Provide the [X, Y] coordinate of the cell's center where the given text is located.  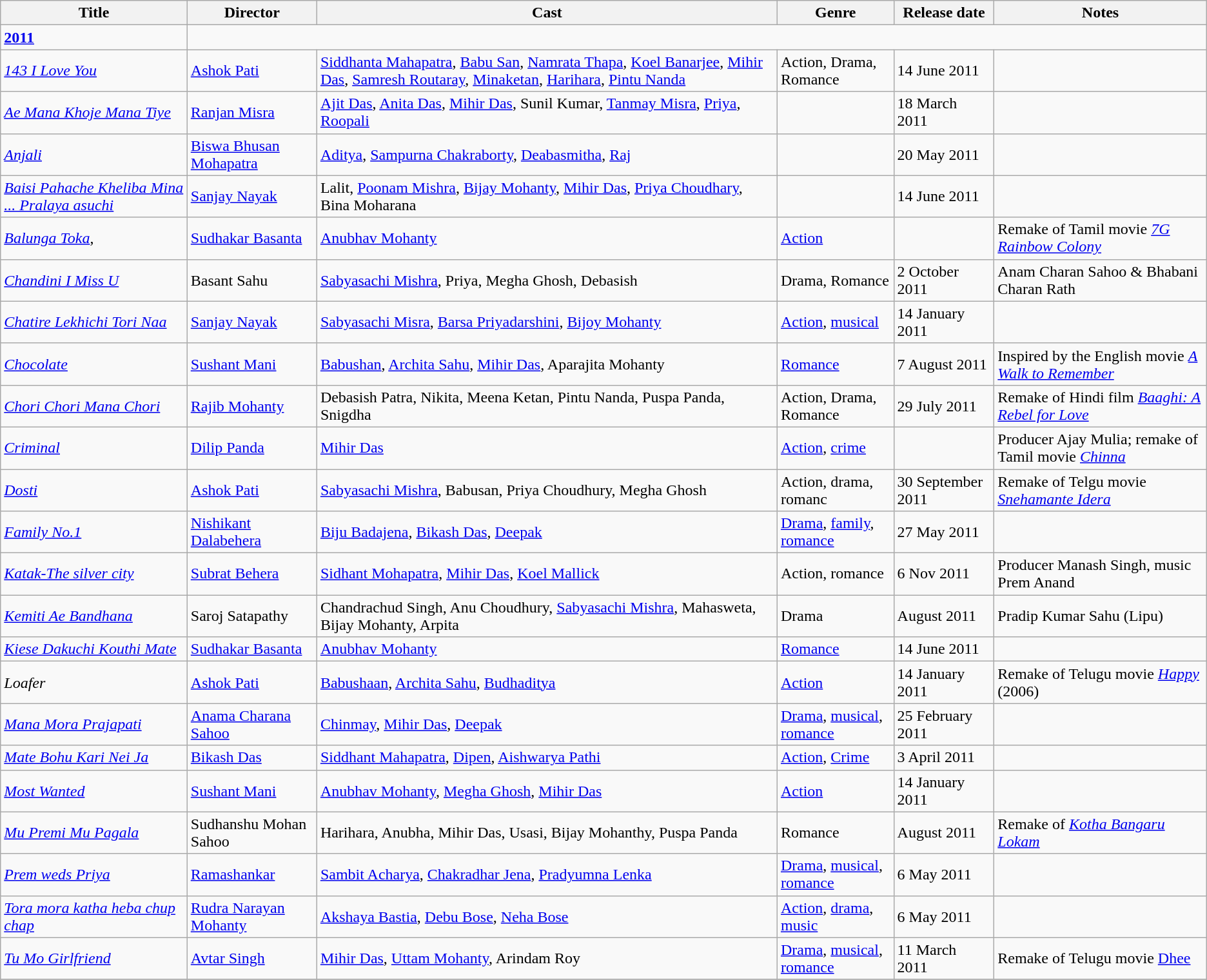
Kemiti Ae Bandhana [94, 616]
Akshaya Bastia, Debu Bose, Neha Bose [547, 917]
Siddhant Mahapatra, Dipen, Aishwarya Pathi [547, 758]
Chinmay, Mihir Das, Deepak [547, 725]
143 I Love You [94, 71]
Producer Ajay Mulia; remake of Tamil movie Chinna [1100, 447]
Ae Mana Khoje Mana Tiye [94, 112]
Chandini I Miss U [94, 280]
Remake of Telugu movie Happy (2006) [1100, 682]
Mu Premi Mu Pagala [94, 833]
Tora mora katha heba chup chap [94, 917]
Ramashankar [251, 874]
Title [94, 13]
Director [251, 13]
Chocolate [94, 364]
Sambit Acharya, Chakradhar Jena, Pradyumna Lenka [547, 874]
Babushan, Archita Sahu, Mihir Das, Aparajita Mohanty [547, 364]
Family No.1 [94, 533]
Tu Mo Girlfriend [94, 958]
Biswa Bhusan Mohapatra [251, 155]
Remake of Hindi film Baaghi: A Rebel for Love [1100, 406]
Mihir Das, Uttam Mohanty, Arindam Roy [547, 958]
Action, drama, music [836, 917]
Mana Mora Prajapati [94, 725]
Criminal [94, 447]
Most Wanted [94, 790]
Ajit Das, Anita Das, Mihir Das, Sunil Kumar, Tanmay Misra, Priya, Roopali [547, 112]
Ranjan Misra [251, 112]
Subrat Behera [251, 574]
Prem weds Priya [94, 874]
Dilip Panda [251, 447]
Notes [1100, 13]
Sabyasachi Misra, Barsa Priyadarshini, Bijoy Mohanty [547, 322]
Remake of Tamil movie 7G Rainbow Colony [1100, 239]
Biju Badajena, Bikash Das, Deepak [547, 533]
Chori Chori Mana Chori [94, 406]
Chatire Lekhichi Tori Naa [94, 322]
Sabyasachi Mishra, Babusan, Priya Choudhury, Megha Ghosh [547, 490]
Remake of Telugu movie Dhee [1100, 958]
Basant Sahu [251, 280]
Chandrachud Singh, Anu Choudhury, Sabyasachi Mishra, Mahasweta, Bijay Mohanty, Arpita [547, 616]
Saroj Satapathy [251, 616]
25 February 2011 [944, 725]
Debasish Patra, Nikita, Meena Ketan, Pintu Nanda, Puspa Panda, Snigdha [547, 406]
Lalit, Poonam Mishra, Bijay Mohanty, Mihir Das, Priya Choudhary, Bina Moharana [547, 196]
Avtar Singh [251, 958]
6 Nov 2011 [944, 574]
Dosti [94, 490]
2 October 2011 [944, 280]
20 May 2011 [944, 155]
Anubhav Mohanty, Megha Ghosh, Mihir Das [547, 790]
Drama, Romance [836, 280]
Rajib Mohanty [251, 406]
Sidhant Mohapatra, Mihir Das, Koel Mallick [547, 574]
Inspired by the English movie A Walk to Remember [1100, 364]
Action, drama, romanc [836, 490]
Drama [836, 616]
2011 [94, 37]
Rudra Narayan Mohanty [251, 917]
Anama Charana Sahoo [251, 725]
Remake of Kotha Bangaru Lokam [1100, 833]
Cast [547, 13]
Pradip Kumar Sahu (Lipu) [1100, 616]
30 September 2011 [944, 490]
Action, musical [836, 322]
3 April 2011 [944, 758]
11 March 2011 [944, 958]
Action, Crime [836, 758]
Bikash Das [251, 758]
Mate Bohu Kari Nei Ja [94, 758]
Siddhanta Mahapatra, Babu San, Namrata Thapa, Koel Banarjee, Mihir Das, Samresh Routaray, Minaketan, Harihara, Pintu Nanda [547, 71]
7 August 2011 [944, 364]
Drama, family, romance [836, 533]
Action, crime [836, 447]
Anam Charan Sahoo & Bhabani Charan Rath [1100, 280]
Release date [944, 13]
Babushaan, Archita Sahu, Budhaditya [547, 682]
Nishikant Dalabehera [251, 533]
Anjali [94, 155]
Katak-The silver city [94, 574]
Remake of Telgu movie Snehamante Idera [1100, 490]
Aditya, Sampurna Chakraborty, Deabasmitha, Raj [547, 155]
Loafer [94, 682]
Baisi Pahache Kheliba Mina ... Pralaya asuchi [94, 196]
Sudhanshu Mohan Sahoo [251, 833]
Genre [836, 13]
29 July 2011 [944, 406]
Kiese Dakuchi Kouthi Mate [94, 649]
Harihara, Anubha, Mihir Das, Usasi, Bijay Mohanthy, Puspa Panda [547, 833]
Action, romance [836, 574]
18 March 2011 [944, 112]
Balunga Toka, [94, 239]
Producer Manash Singh, music Prem Anand [1100, 574]
27 May 2011 [944, 533]
Mihir Das [547, 447]
Sabyasachi Mishra, Priya, Megha Ghosh, Debasish [547, 280]
